Output the [x, y] coordinate of the center of the cell containing the given text.  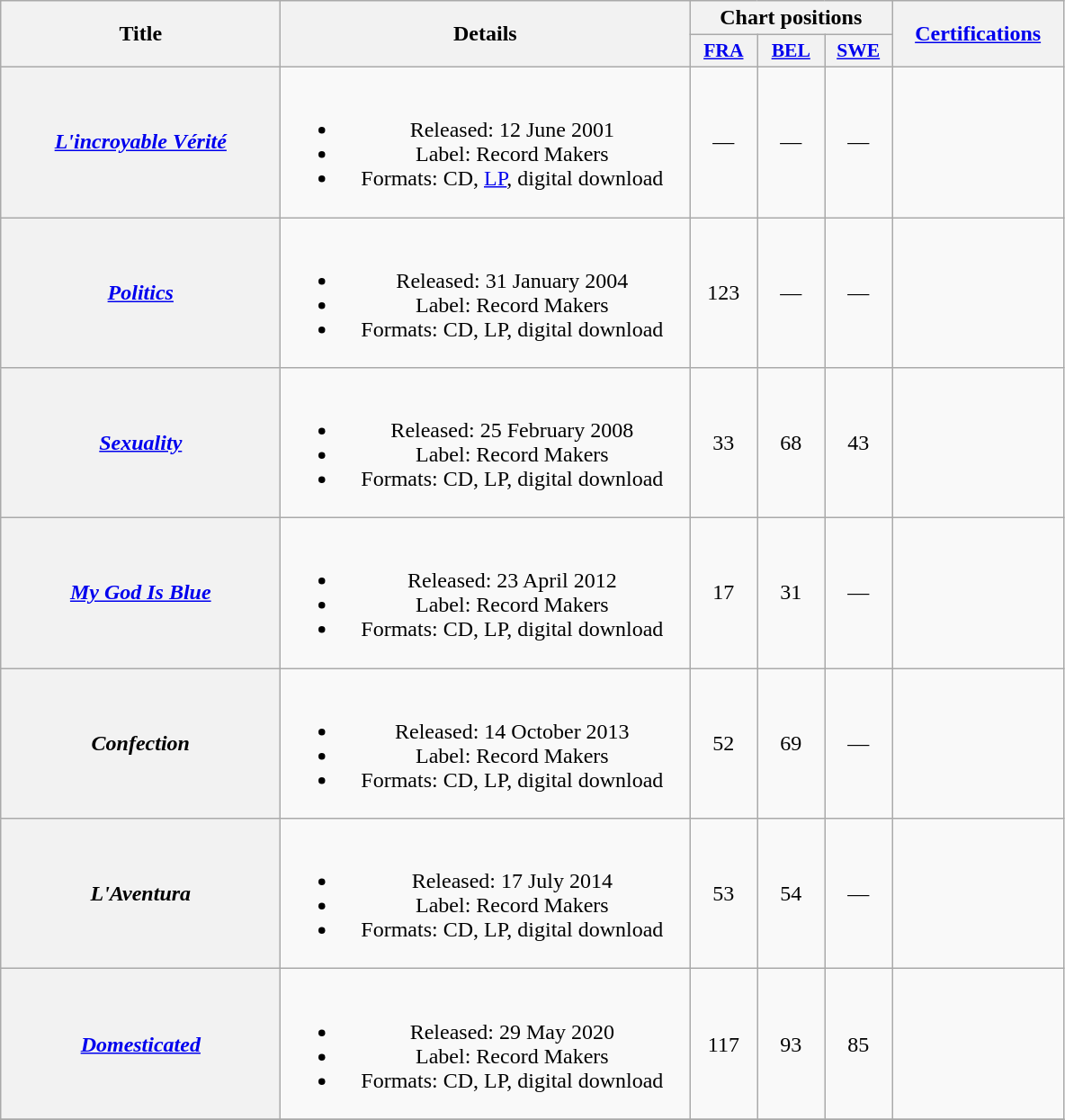
Released: 25 February 2008Label: Record MakersFormats: CD, LP, digital download [486, 443]
43 [858, 443]
Released: 12 June 2001Label: Record MakersFormats: CD, LP, digital download [486, 142]
123 [723, 293]
FRA [723, 51]
Released: 31 January 2004Label: Record MakersFormats: CD, LP, digital download [486, 293]
Released: 23 April 2012Label: Record MakersFormats: CD, LP, digital download [486, 594]
Title [140, 34]
85 [858, 1044]
Sexuality [140, 443]
Confection [140, 743]
L'Aventura [140, 894]
33 [723, 443]
Released: 29 May 2020Label: Record MakersFormats: CD, LP, digital download [486, 1044]
Certifications [979, 34]
Chart positions [792, 18]
SWE [858, 51]
52 [723, 743]
Domesticated [140, 1044]
93 [792, 1044]
31 [792, 594]
117 [723, 1044]
L'incroyable Vérité [140, 142]
17 [723, 594]
BEL [792, 51]
53 [723, 894]
Released: 17 July 2014Label: Record MakersFormats: CD, LP, digital download [486, 894]
68 [792, 443]
Released: 14 October 2013Label: Record MakersFormats: CD, LP, digital download [486, 743]
My God Is Blue [140, 594]
Details [486, 34]
54 [792, 894]
Politics [140, 293]
69 [792, 743]
